Determine the [x, y] coordinate at the center of the cell enclosing the given text.  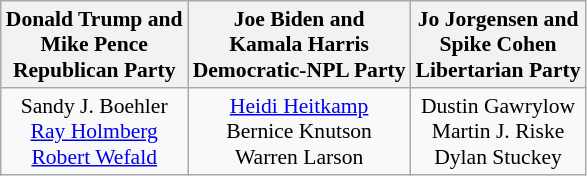
Donald Trump and Mike PenceRepublican Party [94, 44]
Joe Biden and Kamala HarrisDemocratic-NPL Party [300, 44]
Jo Jorgensen and Spike CohenLibertarian Party [498, 44]
Sandy J. BoehlerRay HolmbergRobert Wefald [94, 132]
Heidi HeitkampBernice KnutsonWarren Larson [300, 132]
Dustin GawrylowMartin J. RiskeDylan Stuckey [498, 132]
